Return the [x, y] coordinate for the center point of the cell that contains the specified text.  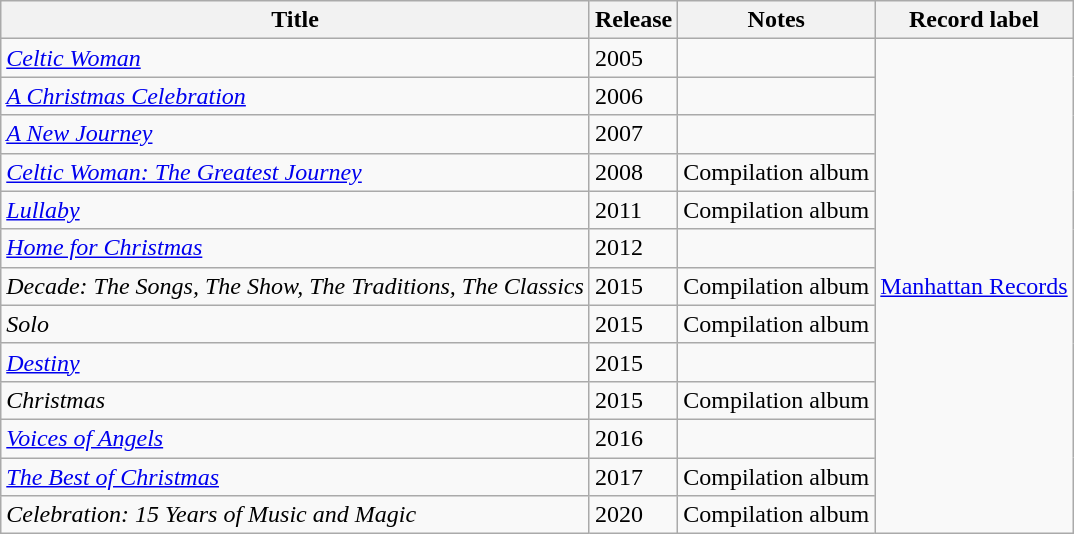
2011 [633, 210]
2020 [633, 515]
Record label [974, 20]
The Best of Christmas [296, 477]
2012 [633, 248]
2008 [633, 172]
2016 [633, 438]
A Christmas Celebration [296, 96]
Celtic Woman [296, 58]
Title [296, 20]
Release [633, 20]
Destiny [296, 362]
A New Journey [296, 134]
Lullaby [296, 210]
Solo [296, 324]
2005 [633, 58]
Notes [776, 20]
Celebration: 15 Years of Music and Magic [296, 515]
2017 [633, 477]
Decade: The Songs, The Show, The Traditions, The Classics [296, 286]
Christmas [296, 400]
Home for Christmas [296, 248]
2006 [633, 96]
2007 [633, 134]
Manhattan Records [974, 286]
Voices of Angels [296, 438]
Celtic Woman: The Greatest Journey [296, 172]
